Output the [X, Y] coordinate of the center of the cell containing the given text.  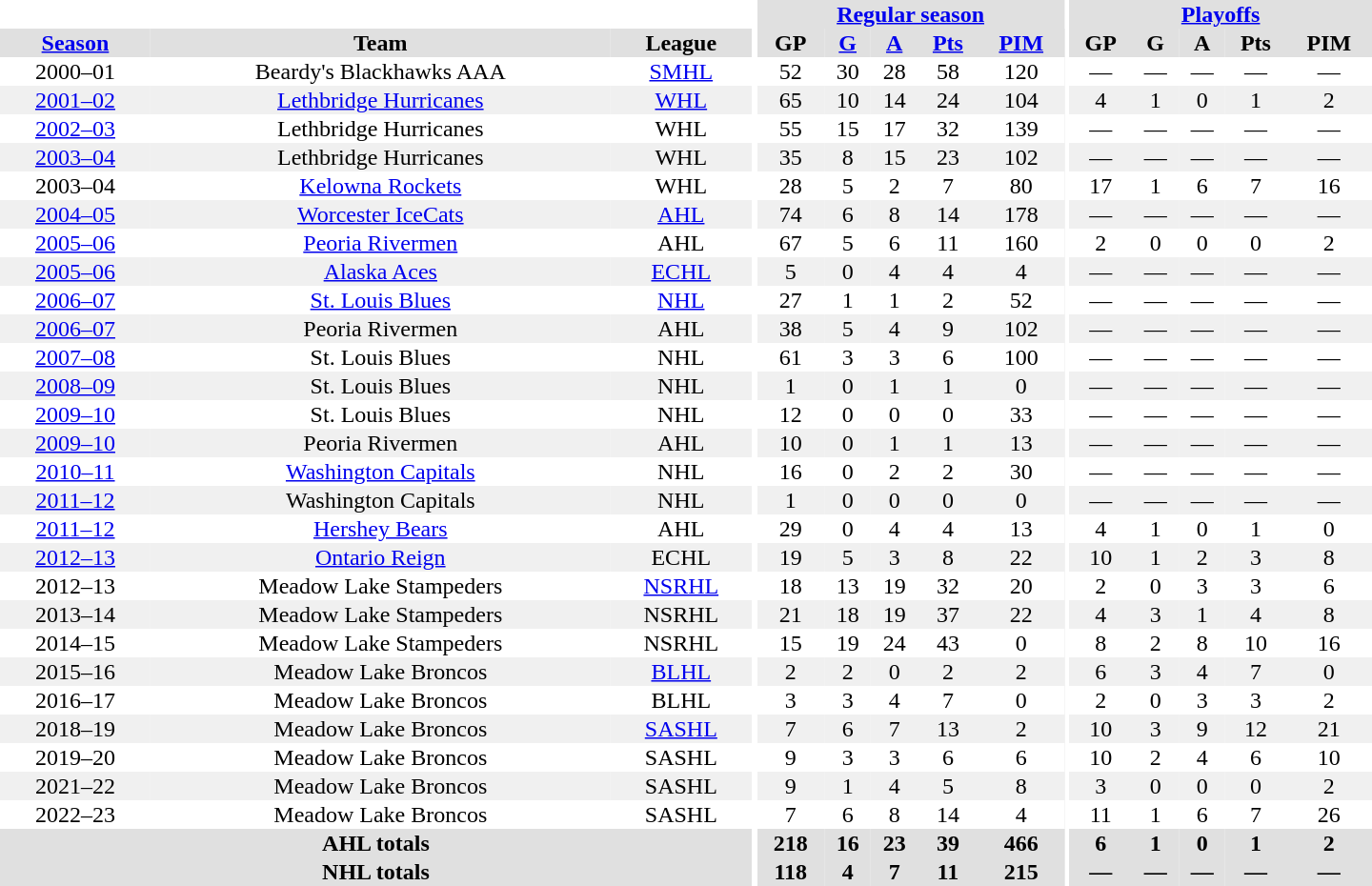
2008–09 [75, 386]
118 [791, 872]
Playoffs [1221, 14]
Season [75, 43]
Hershey Bears [381, 529]
2007–08 [75, 357]
35 [791, 157]
29 [791, 529]
43 [948, 643]
20 [1021, 586]
215 [1021, 872]
39 [948, 843]
Team [381, 43]
38 [791, 329]
466 [1021, 843]
League [681, 43]
2010–11 [75, 472]
178 [1021, 214]
80 [1021, 186]
33 [1021, 414]
160 [1021, 243]
27 [791, 300]
74 [791, 214]
65 [791, 100]
Alaska Aces [381, 272]
139 [1021, 129]
55 [791, 129]
2015–16 [75, 672]
Regular season [910, 14]
2018–19 [75, 729]
Worcester IceCats [381, 214]
AHL totals [375, 843]
2022–23 [75, 815]
58 [948, 71]
218 [791, 843]
67 [791, 243]
2002–03 [75, 129]
2013–14 [75, 614]
120 [1021, 71]
2019–20 [75, 757]
100 [1021, 357]
2001–02 [75, 100]
2014–15 [75, 643]
2016–17 [75, 700]
2021–22 [75, 786]
104 [1021, 100]
61 [791, 357]
Kelowna Rockets [381, 186]
2000–01 [75, 71]
SMHL [681, 71]
Beardy's Blackhawks AAA [381, 71]
26 [1329, 815]
2004–05 [75, 214]
37 [948, 614]
NHL totals [375, 872]
Ontario Reign [381, 557]
